For the text-containing cell, return its midpoint in (x, y) coordinate format. 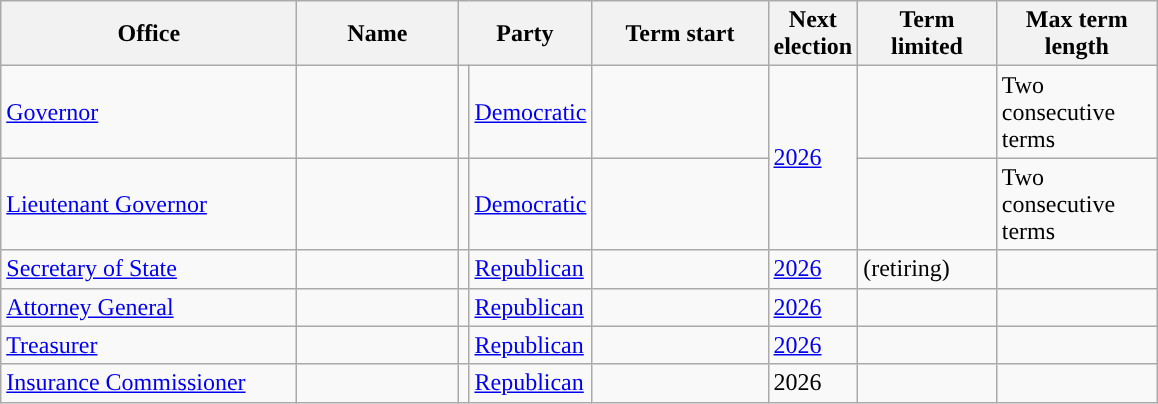
Lieutenant Governor (149, 204)
Next election (813, 34)
Attorney General (149, 307)
Insurance Commissioner (149, 383)
Term limited (928, 34)
(retiring) (928, 269)
Secretary of State (149, 269)
Name (378, 34)
Party (525, 34)
Term start (680, 34)
Office (149, 34)
Max term length (1076, 34)
Governor (149, 112)
Treasurer (149, 345)
